Detect which cell encompasses the target text, then output its (X, Y) center coordinate. 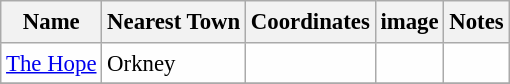
Nearest Town (174, 22)
Notes (476, 22)
image (410, 22)
The Hope (52, 62)
Name (52, 22)
Coordinates (311, 22)
Orkney (174, 62)
